Locate the cell with the specified text and output its (X, Y) center coordinate. 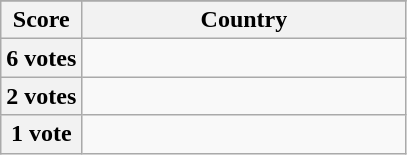
6 votes (42, 58)
1 vote (42, 134)
Country (244, 20)
2 votes (42, 96)
Score (42, 20)
